Identify which cell holds the provided text, then report its (x, y) central coordinate. 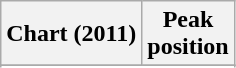
Peak position (188, 34)
Chart (2011) (72, 34)
